Pinpoint the cell where the given text exists, returning its (x, y) midpoint coordinate. 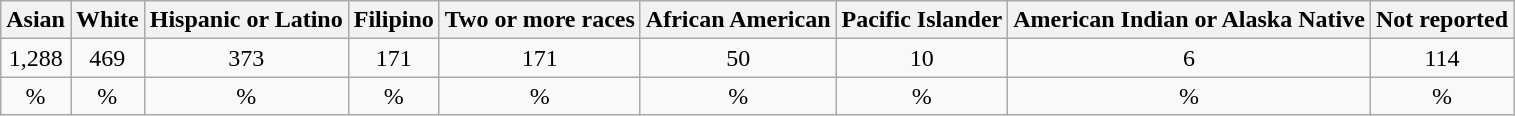
Hispanic or Latino (246, 20)
10 (922, 58)
White (107, 20)
Not reported (1442, 20)
6 (1190, 58)
Pacific Islander (922, 20)
Filipino (394, 20)
469 (107, 58)
African American (738, 20)
114 (1442, 58)
50 (738, 58)
373 (246, 58)
American Indian or Alaska Native (1190, 20)
Asian (36, 20)
Two or more races (540, 20)
1,288 (36, 58)
